Output the [x, y] coordinate of the center of the cell containing the given text.  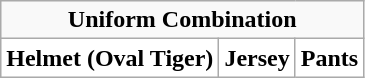
Helmet (Oval Tiger) [110, 58]
Uniform Combination [182, 20]
Jersey [257, 58]
Pants [329, 58]
